Capture the cell that displays the provided text and extract its (X, Y) central coordinate. 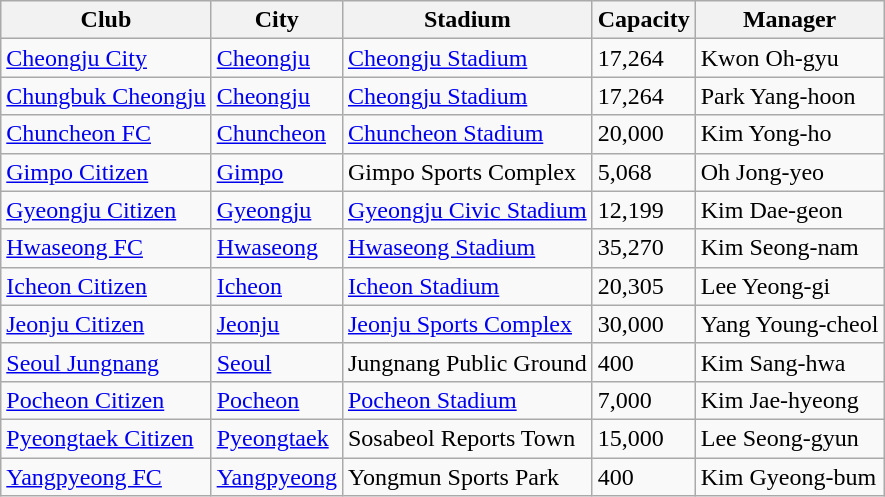
Pocheon Citizen (106, 400)
Seoul Jungnang (106, 362)
Capacity (644, 20)
Gyeongju Citizen (106, 210)
Manager (790, 20)
Kim Yong-ho (790, 134)
7,000 (644, 400)
35,270 (644, 248)
Gyeongju Civic Stadium (467, 210)
Pyeongtaek Citizen (106, 438)
Pyeongtaek (276, 438)
Jeonju Citizen (106, 324)
Kim Gyeong-bum (790, 477)
Cheongju City (106, 58)
Gimpo Sports Complex (467, 172)
Lee Yeong-gi (790, 286)
Sosabeol Reports Town (467, 438)
Yongmun Sports Park (467, 477)
Chuncheon (276, 134)
Oh Jong-yeo (790, 172)
5,068 (644, 172)
Gimpo (276, 172)
Icheon (276, 286)
20,000 (644, 134)
Park Yang-hoon (790, 96)
Gyeongju (276, 210)
Hwaseong FC (106, 248)
Yangpyeong (276, 477)
Gimpo Citizen (106, 172)
Kim Jae-hyeong (790, 400)
Jungnang Public Ground (467, 362)
20,305 (644, 286)
Hwaseong (276, 248)
Lee Seong-gyun (790, 438)
Yang Young-cheol (790, 324)
Kim Dae-geon (790, 210)
Chuncheon Stadium (467, 134)
City (276, 20)
Pocheon Stadium (467, 400)
Pocheon (276, 400)
Kwon Oh-gyu (790, 58)
12,199 (644, 210)
Kim Seong-nam (790, 248)
Icheon Stadium (467, 286)
Club (106, 20)
Jeonju (276, 324)
Icheon Citizen (106, 286)
Jeonju Sports Complex (467, 324)
Stadium (467, 20)
Hwaseong Stadium (467, 248)
Seoul (276, 362)
Yangpyeong FC (106, 477)
15,000 (644, 438)
Chungbuk Cheongju (106, 96)
Kim Sang-hwa (790, 362)
30,000 (644, 324)
Chuncheon FC (106, 134)
